Pinpoint the cell where the given text exists, returning its [X, Y] midpoint coordinate. 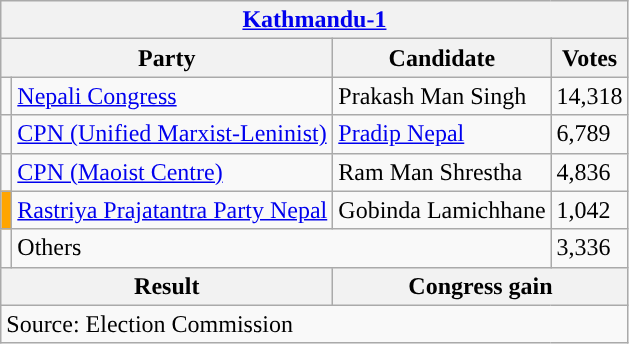
Nepali Congress [172, 96]
Congress gain [480, 286]
Votes [590, 58]
Pradip Nepal [442, 134]
CPN (Maoist Centre) [172, 172]
Prakash Man Singh [442, 96]
Source: Election Commission [314, 324]
Candidate [442, 58]
Others [282, 248]
Party [167, 58]
6,789 [590, 134]
3,336 [590, 248]
Gobinda Lamichhane [442, 210]
1,042 [590, 210]
Ram Man Shrestha [442, 172]
Rastriya Prajatantra Party Nepal [172, 210]
14,318 [590, 96]
Kathmandu-1 [314, 20]
CPN (Unified Marxist-Leninist) [172, 134]
Result [167, 286]
4,836 [590, 172]
